Provide the (X, Y) coordinate of the cell's center where the given text is located.  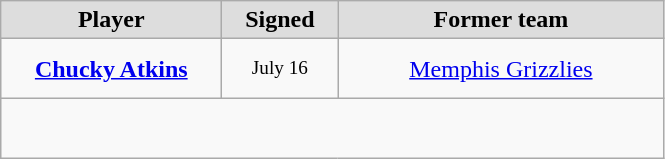
Chucky Atkins (112, 69)
July 16 (280, 69)
Signed (280, 20)
Player (112, 20)
Memphis Grizzlies (501, 69)
Former team (501, 20)
